Determine the (x, y) coordinate at the center of the cell enclosing the given text.  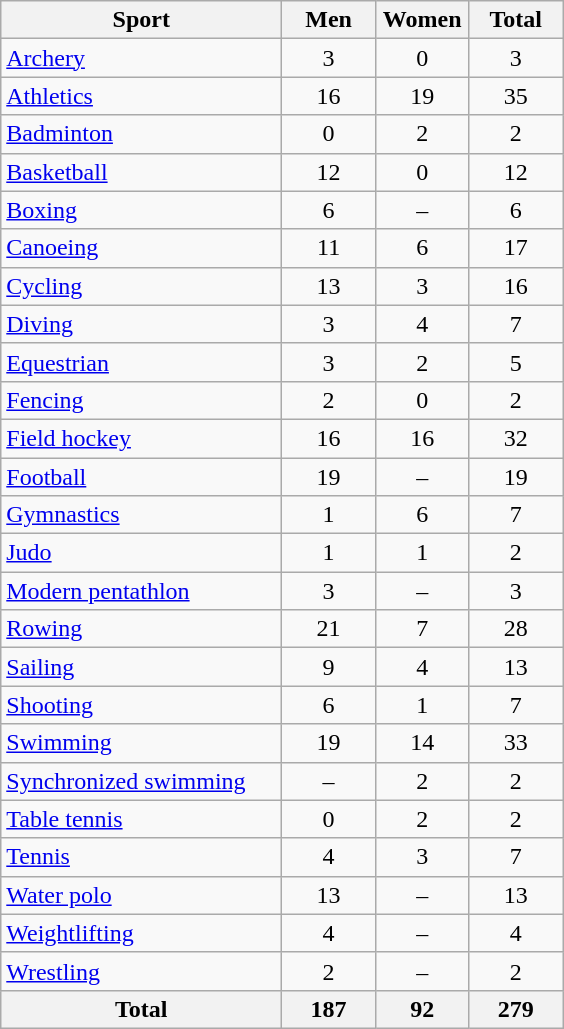
Water polo (142, 895)
Shooting (142, 705)
14 (422, 743)
Sport (142, 20)
187 (329, 1009)
Basketball (142, 172)
32 (516, 438)
17 (516, 248)
33 (516, 743)
Athletics (142, 96)
Field hockey (142, 438)
11 (329, 248)
Wrestling (142, 971)
35 (516, 96)
Fencing (142, 400)
Rowing (142, 629)
28 (516, 629)
9 (329, 667)
Equestrian (142, 362)
Swimming (142, 743)
Canoeing (142, 248)
21 (329, 629)
5 (516, 362)
Table tennis (142, 819)
Modern pentathlon (142, 591)
Cycling (142, 286)
Women (422, 20)
Men (329, 20)
279 (516, 1009)
Badminton (142, 134)
Tennis (142, 857)
92 (422, 1009)
Weightlifting (142, 933)
Gymnastics (142, 515)
Diving (142, 324)
Football (142, 477)
Sailing (142, 667)
Judo (142, 553)
Boxing (142, 210)
Archery (142, 58)
Synchronized swimming (142, 781)
